Locate the cell with the specified text and output its (x, y) center coordinate. 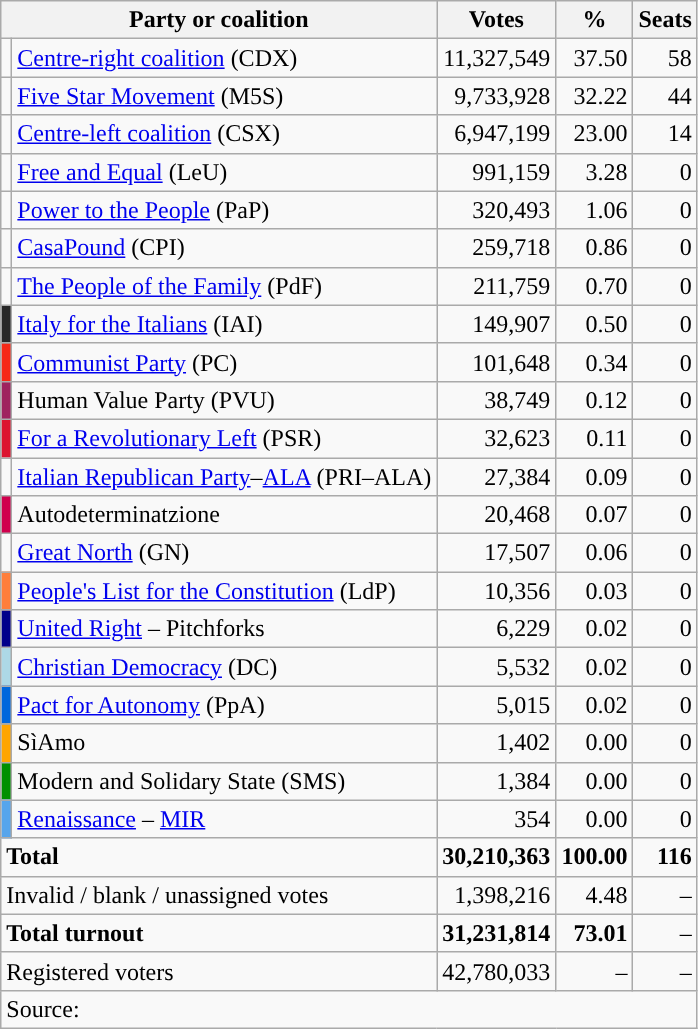
The People of the Family (PdF) (224, 286)
Five Star Movement (M5S) (224, 96)
10,356 (496, 591)
Autodeterminatzione (224, 515)
CasaPound (CPI) (224, 248)
Total turnout (219, 933)
0.11 (594, 438)
Registered voters (219, 971)
1,398,216 (496, 895)
211,759 (496, 286)
1,384 (496, 781)
Free and Equal (LeU) (224, 172)
38,749 (496, 400)
Centre-left coalition (CSX) (224, 134)
For a Revolutionary Left (PSR) (224, 438)
27,384 (496, 477)
0.03 (594, 591)
58 (665, 58)
42,780,033 (496, 971)
Renaissance – MIR (224, 819)
6,229 (496, 629)
320,493 (496, 210)
Italy for the Italians (IAI) (224, 324)
Centre-right coalition (CDX) (224, 58)
SìAmo (224, 743)
United Right – Pitchforks (224, 629)
0.86 (594, 248)
Seats (665, 20)
101,648 (496, 362)
32.22 (594, 96)
1,402 (496, 743)
6,947,199 (496, 134)
30,210,363 (496, 857)
100.00 (594, 857)
Party or coalition (219, 20)
32,623 (496, 438)
Power to the People (PaP) (224, 210)
0.07 (594, 515)
% (594, 20)
Communist Party (PC) (224, 362)
Modern and Solidary State (SMS) (224, 781)
5,015 (496, 705)
37.50 (594, 58)
0.70 (594, 286)
Total (219, 857)
Source: (350, 1009)
Great North (GN) (224, 553)
149,907 (496, 324)
3.28 (594, 172)
Christian Democracy (DC) (224, 667)
Votes (496, 20)
11,327,549 (496, 58)
23.00 (594, 134)
73.01 (594, 933)
31,231,814 (496, 933)
0.34 (594, 362)
Human Value Party (PVU) (224, 400)
14 (665, 134)
116 (665, 857)
17,507 (496, 553)
44 (665, 96)
20,468 (496, 515)
Invalid / blank / unassigned votes (219, 895)
Italian Republican Party–ALA (PRI–ALA) (224, 477)
4.48 (594, 895)
1.06 (594, 210)
Pact for Autonomy (PpA) (224, 705)
0.09 (594, 477)
0.12 (594, 400)
People's List for the Constitution (LdP) (224, 591)
354 (496, 819)
259,718 (496, 248)
5,532 (496, 667)
9,733,928 (496, 96)
0.06 (594, 553)
0.50 (594, 324)
991,159 (496, 172)
